Pinpoint the cell where the given text exists, returning its [X, Y] midpoint coordinate. 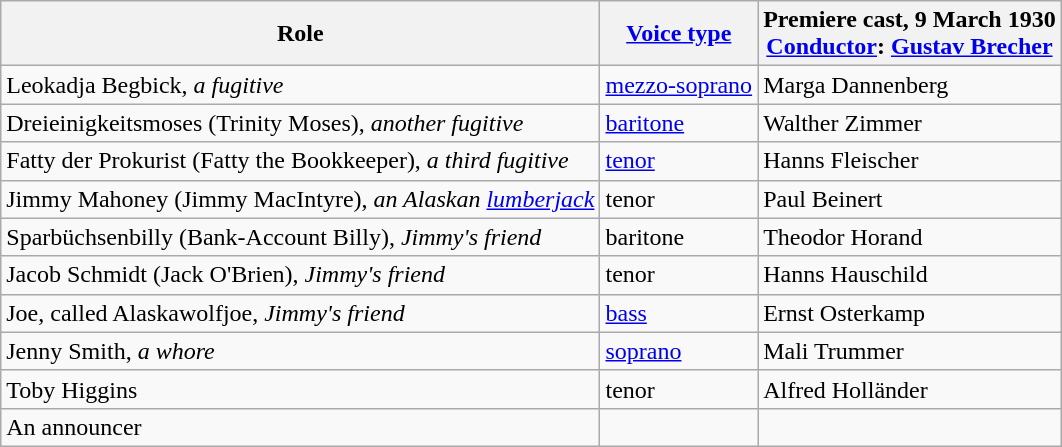
Theodor Horand [910, 237]
soprano [679, 351]
Jenny Smith, a whore [300, 351]
Marga Dannenberg [910, 85]
Voice type [679, 34]
Sparbüchsenbilly (Bank-Account Billy), Jimmy's friend [300, 237]
Role [300, 34]
Walther Zimmer [910, 123]
An announcer [300, 427]
Premiere cast, 9 March 1930Conductor: Gustav Brecher [910, 34]
Hanns Fleischer [910, 161]
Jacob Schmidt (Jack O'Brien), Jimmy's friend [300, 275]
Leokadja Begbick, a fugitive [300, 85]
Dreieinigkeitsmoses (Trinity Moses), another fugitive [300, 123]
Joe, called Alaskawolfjoe, Jimmy's friend [300, 313]
Mali Trummer [910, 351]
bass [679, 313]
Hanns Hauschild [910, 275]
mezzo-soprano [679, 85]
Jimmy Mahoney (Jimmy MacIntyre), an Alaskan lumberjack [300, 199]
Ernst Osterkamp [910, 313]
Paul Beinert [910, 199]
Toby Higgins [300, 389]
Fatty der Prokurist (Fatty the Bookkeeper), a third fugitive [300, 161]
Alfred Holländer [910, 389]
